Output the (x, y) coordinate of the center of the cell containing the given text.  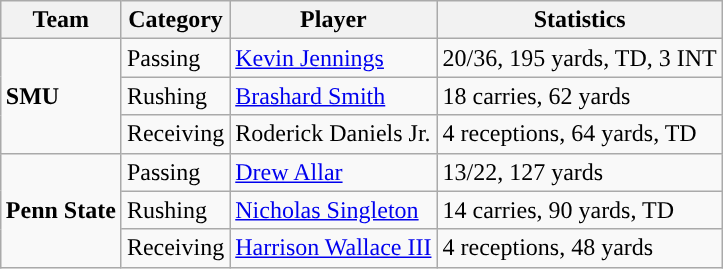
Category (175, 20)
Penn State (60, 210)
Roderick Daniels Jr. (334, 134)
SMU (60, 96)
18 carries, 62 yards (580, 96)
14 carries, 90 yards, TD (580, 210)
4 receptions, 48 yards (580, 248)
13/22, 127 yards (580, 172)
Kevin Jennings (334, 58)
20/36, 195 yards, TD, 3 INT (580, 58)
Player (334, 20)
Drew Allar (334, 172)
Harrison Wallace III (334, 248)
4 receptions, 64 yards, TD (580, 134)
Team (60, 20)
Brashard Smith (334, 96)
Statistics (580, 20)
Nicholas Singleton (334, 210)
